Detect which cell encompasses the target text, then output its [X, Y] center coordinate. 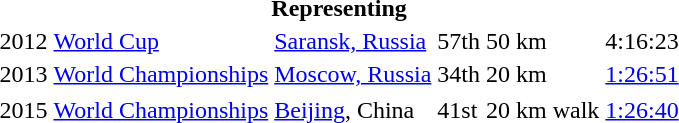
World Cup [161, 41]
57th [459, 41]
Moscow, Russia [353, 74]
World Championships [161, 74]
50 km [543, 41]
34th [459, 74]
20 km [543, 74]
Saransk, Russia [353, 41]
